Capture the cell that displays the provided text and extract its (X, Y) central coordinate. 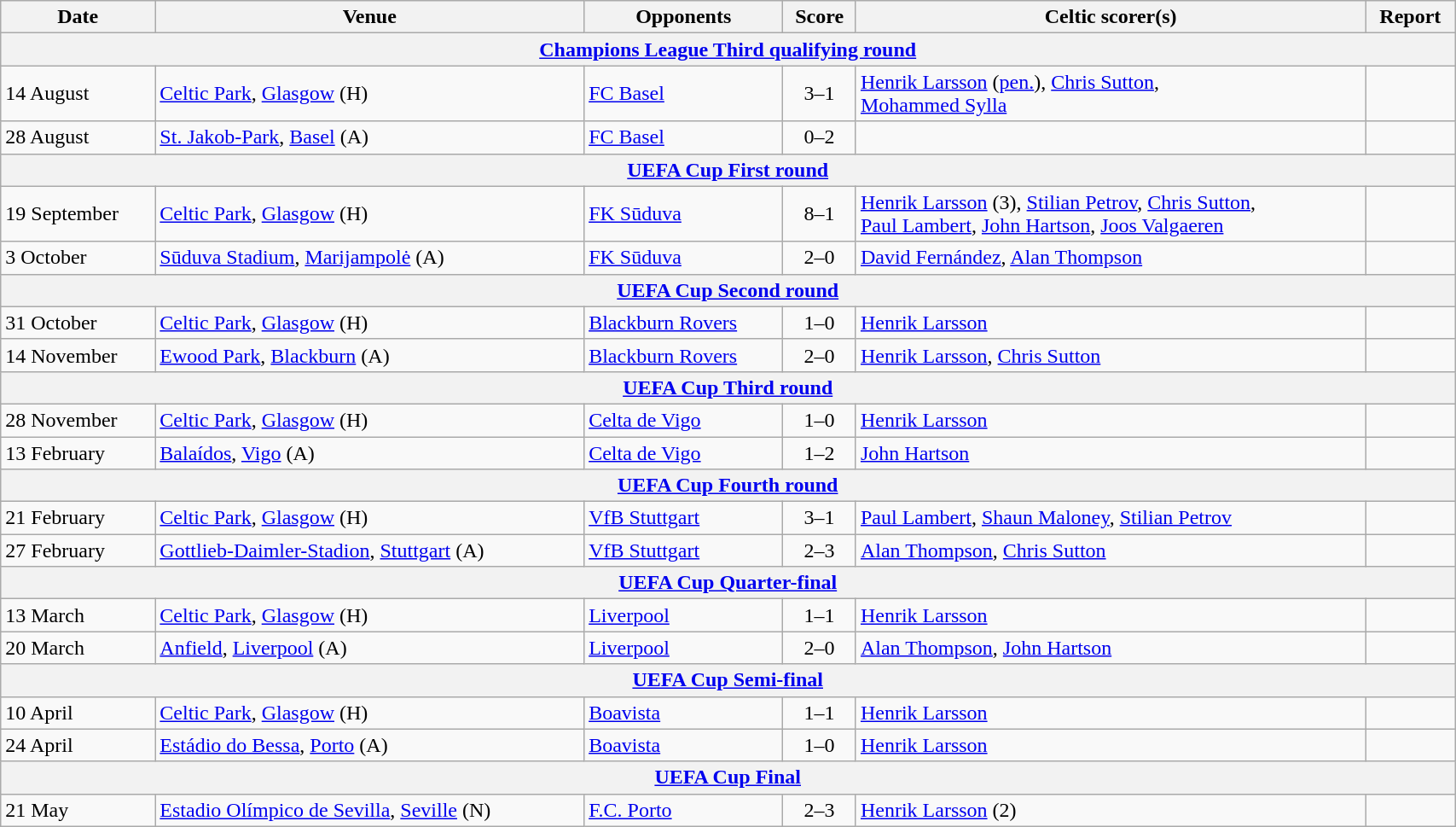
UEFA Cup Semi-final (728, 680)
10 April (78, 713)
F.C. Porto (684, 810)
31 October (78, 323)
UEFA Cup Second round (728, 290)
20 March (78, 648)
Henrik Larsson (pen.), Chris Sutton, Mohammed Sylla (1111, 94)
Henrik Larsson, Chris Sutton (1111, 355)
Estádio do Bessa, Porto (A) (370, 745)
Date (78, 17)
Gottlieb-Daimler-Stadion, Stuttgart (A) (370, 550)
3 October (78, 258)
Alan Thompson, John Hartson (1111, 648)
Sūduva Stadium, Marijampolė (A) (370, 258)
19 September (78, 213)
Balaídos, Vigo (A) (370, 453)
John Hartson (1111, 453)
Paul Lambert, Shaun Maloney, Stilian Petrov (1111, 518)
Score (820, 17)
Ewood Park, Blackburn (A) (370, 355)
Anfield, Liverpool (A) (370, 648)
St. Jakob-Park, Basel (A) (370, 137)
14 November (78, 355)
Report (1411, 17)
28 August (78, 137)
Alan Thompson, Chris Sutton (1111, 550)
Champions League Third qualifying round (728, 50)
Opponents (684, 17)
Henrik Larsson (2) (1111, 810)
27 February (78, 550)
UEFA Cup Quarter-final (728, 583)
13 March (78, 615)
1–2 (820, 453)
8–1 (820, 213)
UEFA Cup Fourth round (728, 486)
28 November (78, 420)
14 August (78, 94)
Estadio Olímpico de Sevilla, Seville (N) (370, 810)
UEFA Cup Final (728, 777)
24 April (78, 745)
21 February (78, 518)
UEFA Cup First round (728, 170)
Celtic scorer(s) (1111, 17)
0–2 (820, 137)
13 February (78, 453)
David Fernández, Alan Thompson (1111, 258)
21 May (78, 810)
UEFA Cup Third round (728, 387)
Venue (370, 17)
Henrik Larsson (3), Stilian Petrov, Chris Sutton, Paul Lambert, John Hartson, Joos Valgaeren (1111, 213)
